Provide the (x, y) coordinate of the cell's center where the given text is located.  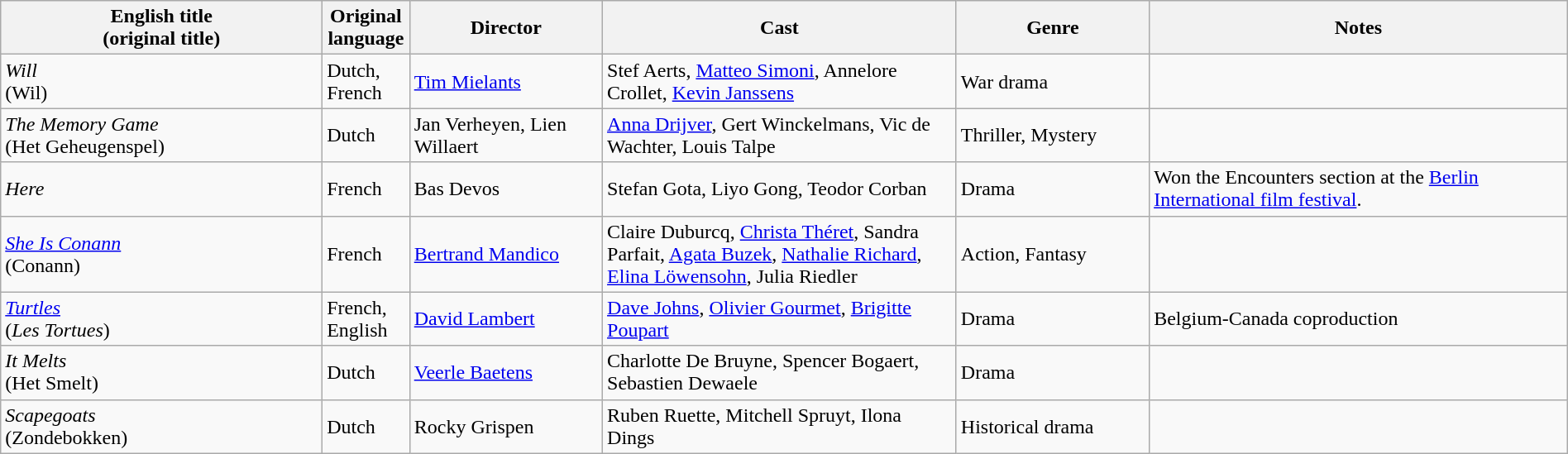
Charlotte De Bruyne, Spencer Bogaert, Sebastien Dewaele (780, 372)
Belgium-Canada coproduction (1359, 319)
Tim Mielants (506, 81)
Stef Aerts, Matteo Simoni, Annelore Crollet, Kevin Janssens (780, 81)
Bas Devos (506, 189)
Anna Drijver, Gert Winckelmans, Vic de Wachter, Louis Talpe (780, 136)
Original language (366, 28)
Notes (1359, 28)
She Is Conann (Conann) (162, 254)
Won the Encounters section at the Berlin International film festival. (1359, 189)
Genre (1052, 28)
Thriller, Mystery (1052, 136)
Action, Fantasy (1052, 254)
French, English (366, 319)
Bertrand Mandico (506, 254)
Dave Johns, Olivier Gourmet, Brigitte Poupart (780, 319)
Ruben Ruette, Mitchell Spruyt, Ilona Dings (780, 427)
Jan Verheyen, Lien Willaert (506, 136)
War drama (1052, 81)
It Melts (Het Smelt) (162, 372)
The Memory Game (Het Geheugenspel) (162, 136)
Director (506, 28)
Veerle Baetens (506, 372)
Historical drama (1052, 427)
Dutch, French (366, 81)
Cast (780, 28)
Here (162, 189)
Claire Duburcq, Christa Théret, Sandra Parfait, Agata Buzek, Nathalie Richard, Elina Löwensohn, Julia Riedler (780, 254)
Rocky Grispen (506, 427)
David Lambert (506, 319)
Turtles(Les Tortues) (162, 319)
English title (original title) (162, 28)
Scapegoats (Zondebokken) (162, 427)
Stefan Gota, Liyo Gong, Teodor Corban (780, 189)
Will (Wil) (162, 81)
